Return the (x, y) coordinate for the center point of the cell that contains the specified text.  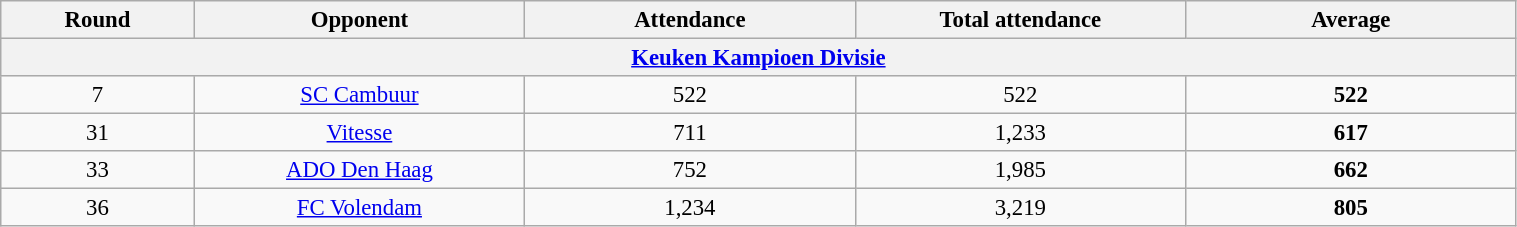
31 (98, 133)
752 (690, 170)
1,233 (1020, 133)
ADO Den Haag (359, 170)
3,219 (1020, 208)
33 (98, 170)
617 (1351, 133)
Keuken Kampioen Divisie (758, 58)
Total attendance (1020, 20)
Attendance (690, 20)
Vitesse (359, 133)
Round (98, 20)
805 (1351, 208)
711 (690, 133)
1,234 (690, 208)
662 (1351, 170)
1,985 (1020, 170)
Average (1351, 20)
SC Cambuur (359, 95)
36 (98, 208)
7 (98, 95)
FC Volendam (359, 208)
Opponent (359, 20)
